From the cell containing the given text, extract its center point as (X, Y) coordinate. 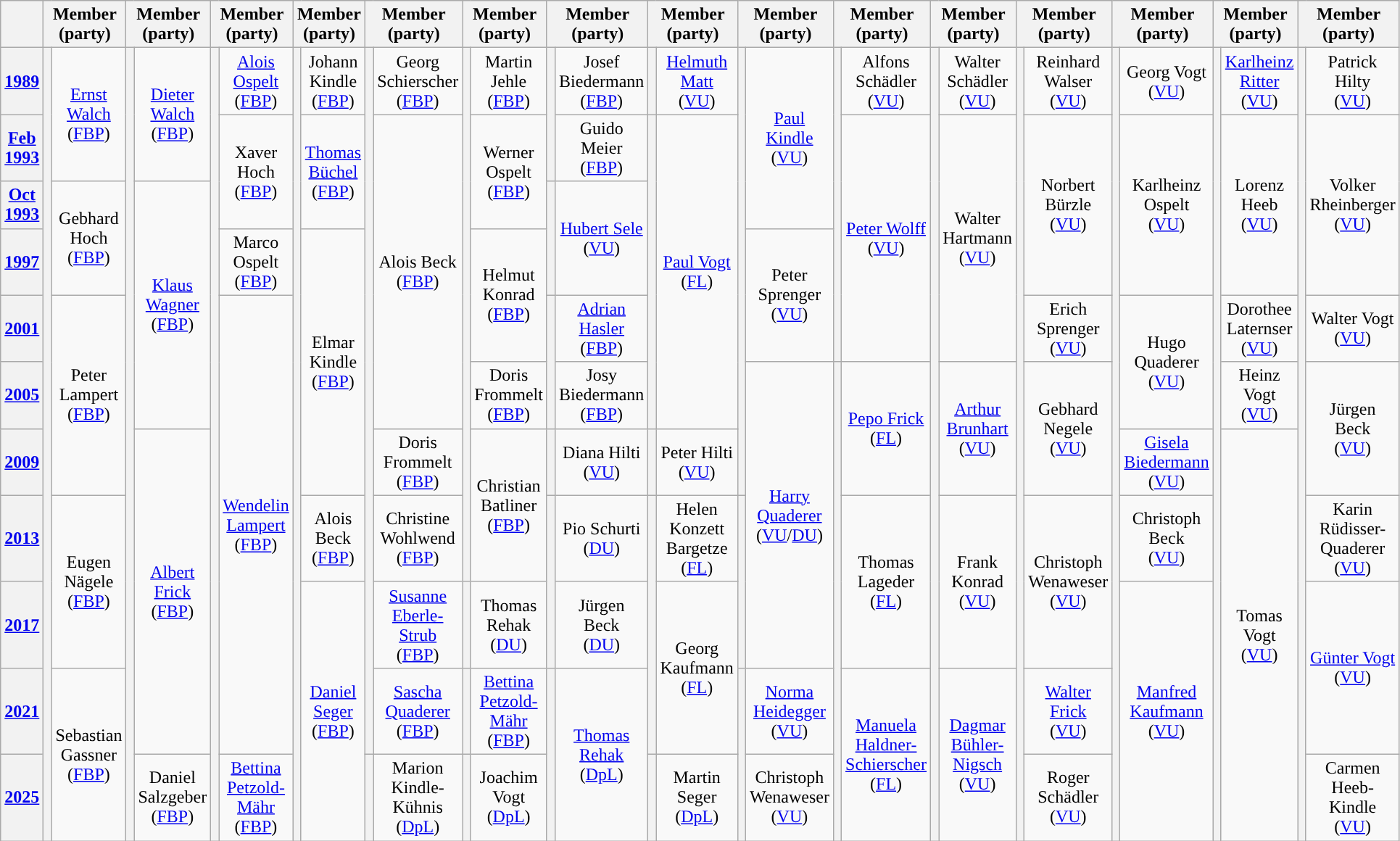
Tomas Vogt(VU) (1259, 634)
Dorothee Laternser(VU) (1259, 328)
Sebastian Gassner(FBP) (88, 754)
Erich Sprenger(VU) (1069, 328)
Lorenz Heeb(VU) (1259, 204)
Walter Schädler(VU) (977, 81)
Martin Seger(DpL) (697, 797)
Klaus Wagner(FBP) (173, 304)
Georg Vogt(VU) (1167, 81)
Thomas Rehak(DpL) (602, 754)
Peter Lampert(FBP) (88, 395)
Thomas Büchel(FBP) (333, 171)
Jürgen Beck(VU) (1353, 428)
Helmuth Matt(VU) (697, 81)
Walter Vogt(VU) (1353, 328)
Josy Biedermann(FBP) (602, 395)
Carmen Heeb-Kindle(VU) (1353, 797)
2013 (22, 538)
Karin Rüdisser-Quaderer(VU) (1353, 538)
Thomas Rehak(DU) (509, 625)
Eugen Nägele(FBP) (88, 581)
Alois Ospelt(FBP) (256, 81)
2021 (22, 710)
Susanne Eberle-Strub(FBP) (418, 625)
Guido Meier(FBP) (602, 148)
Dieter Walch(FBP) (173, 115)
Werner Ospelt(FBP) (509, 171)
Adrian Hasler(FBP) (602, 328)
Manuela Haldner-Schierscher(FL) (886, 754)
Peter Sprenger(VU) (789, 295)
Elmar Kindle(FBP) (333, 362)
2001 (22, 328)
Walter Hartmann(VU) (977, 238)
Georg Schierscher(FBP) (418, 81)
Daniel Seger(FBP) (333, 710)
Christine Wohlwend(FBP) (418, 538)
Dagmar Bühler-Nigsch(VU) (977, 754)
Paul Vogt(FL) (697, 271)
Gebhard Hoch(FBP) (88, 238)
Norbert Bürzle(VU) (1069, 204)
Josef Biedermann(FBP) (602, 81)
Peter Hilti(VU) (697, 462)
Reinhard Walser(VU) (1069, 81)
Wendelin Lampert(FBP) (256, 525)
Feb 1993 (22, 148)
Peter Wolff(VU) (886, 238)
Volker Rheinberger(VU) (1353, 204)
Roger Schädler(VU) (1069, 797)
Marco Ospelt(FBP) (256, 262)
Hubert Sele(VU) (602, 238)
Gebhard Negele(VU) (1069, 428)
2017 (22, 625)
Manfred Kaufmann(VU) (1167, 710)
Walter Frick(VU) (1069, 710)
Helmut Konrad(FBP) (509, 295)
Sascha Quaderer(FBP) (418, 710)
Norma Heidegger(VU) (789, 710)
Hugo Quaderer(VU) (1167, 362)
Christoph Beck(VU) (1167, 538)
Arthur Brunhart(VU) (977, 428)
Gisela Biedermann(VU) (1167, 462)
2005 (22, 395)
Martin Jehle(FBP) (509, 81)
Günter Vogt(VU) (1353, 668)
Helen Konzett Bargetze(FL) (697, 538)
Harry Quaderer(VU/DU) (789, 515)
Johann Kindle(FBP) (333, 81)
Christian Batliner(FBP) (509, 505)
Paul Kindle(VU) (789, 138)
1989 (22, 81)
Heinz Vogt(VU) (1259, 395)
Pio Schurti(DU) (602, 538)
Oct 1993 (22, 204)
Georg Kaufmann(FL) (697, 668)
Alfons Schädler(VU) (886, 81)
Patrick Hilty(VU) (1353, 81)
Albert Frick(FBP) (173, 592)
Ernst Walch(FBP) (88, 115)
Daniel Salzgeber(FBP) (173, 797)
Joachim Vogt(DpL) (509, 797)
2025 (22, 797)
Jürgen Beck(DU) (602, 625)
Frank Konrad(VU) (977, 581)
Marion Kindle-Kühnis(DpL) (418, 797)
Thomas Lageder(FL) (886, 581)
Pepo Frick(FL) (886, 428)
Karlheinz Ritter(VU) (1259, 81)
Karlheinz Ospelt(VU) (1167, 204)
Xaver Hoch(FBP) (256, 171)
1997 (22, 262)
Diana Hilti(VU) (602, 462)
2009 (22, 462)
